Locate the cell with the specified text and output its (X, Y) center coordinate. 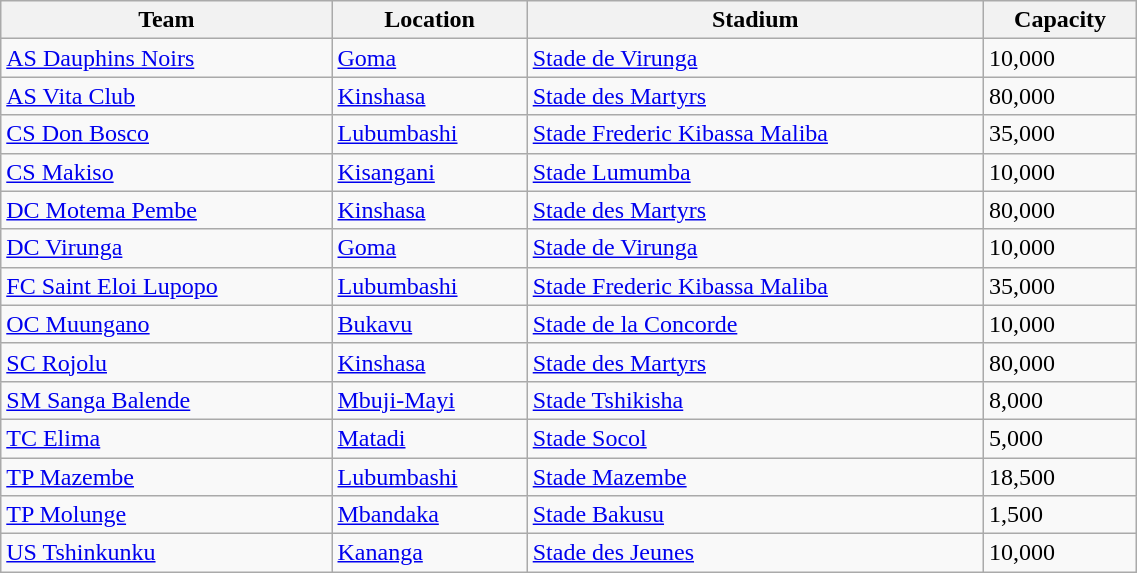
Stade Mazembe (755, 477)
8,000 (1060, 400)
AS Vita Club (166, 96)
SM Sanga Balende (166, 400)
DC Motema Pembe (166, 210)
CS Makiso (166, 172)
Capacity (1060, 20)
TC Elima (166, 438)
Stade Bakusu (755, 515)
SC Rojolu (166, 362)
Kisangani (430, 172)
1,500 (1060, 515)
DC Virunga (166, 248)
CS Don Bosco (166, 134)
Mbuji-Mayi (430, 400)
Stade des Jeunes (755, 553)
Stade Lumumba (755, 172)
AS Dauphins Noirs (166, 58)
5,000 (1060, 438)
18,500 (1060, 477)
Matadi (430, 438)
Stadium (755, 20)
Location (430, 20)
Stade de la Concorde (755, 324)
TP Mazembe (166, 477)
Mbandaka (430, 515)
OC Muungano (166, 324)
Kananga (430, 553)
Team (166, 20)
Stade Socol (755, 438)
Stade Tshikisha (755, 400)
FC Saint Eloi Lupopo (166, 286)
Bukavu (430, 324)
TP Molunge (166, 515)
US Tshinkunku (166, 553)
